Output the [X, Y] coordinate of the center of the cell containing the given text.  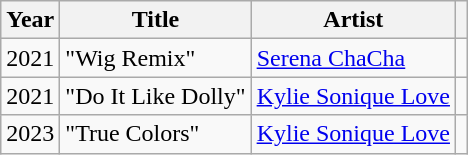
"Wig Remix" [156, 58]
Title [156, 20]
"Do It Like Dolly" [156, 96]
Year [30, 20]
Artist [353, 20]
"True Colors" [156, 134]
Serena ChaCha [353, 58]
2023 [30, 134]
